Provide the [x, y] coordinate of the cell's center where the given text is located.  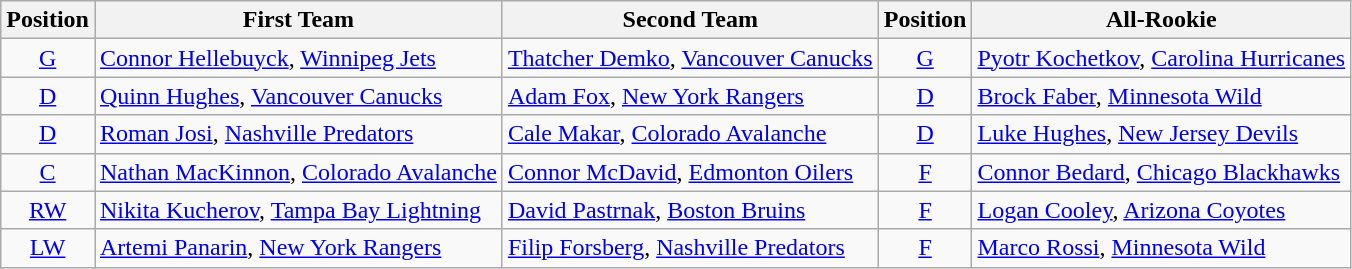
Cale Makar, Colorado Avalanche [690, 134]
Filip Forsberg, Nashville Predators [690, 248]
Connor McDavid, Edmonton Oilers [690, 172]
Second Team [690, 20]
LW [48, 248]
First Team [298, 20]
Nathan MacKinnon, Colorado Avalanche [298, 172]
Nikita Kucherov, Tampa Bay Lightning [298, 210]
C [48, 172]
Pyotr Kochetkov, Carolina Hurricanes [1162, 58]
Luke Hughes, New Jersey Devils [1162, 134]
Quinn Hughes, Vancouver Canucks [298, 96]
Logan Cooley, Arizona Coyotes [1162, 210]
Connor Bedard, Chicago Blackhawks [1162, 172]
Artemi Panarin, New York Rangers [298, 248]
Connor Hellebuyck, Winnipeg Jets [298, 58]
Marco Rossi, Minnesota Wild [1162, 248]
All-Rookie [1162, 20]
RW [48, 210]
David Pastrnak, Boston Bruins [690, 210]
Roman Josi, Nashville Predators [298, 134]
Thatcher Demko, Vancouver Canucks [690, 58]
Adam Fox, New York Rangers [690, 96]
Brock Faber, Minnesota Wild [1162, 96]
